Return the (X, Y) coordinate for the center point of the cell that contains the specified text.  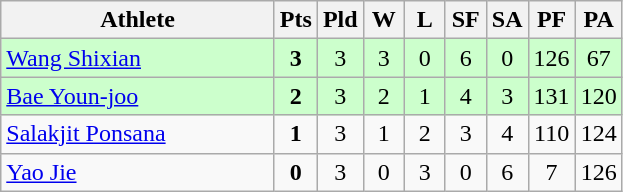
PF (552, 20)
7 (552, 172)
120 (598, 96)
Pts (296, 20)
W (384, 20)
131 (552, 96)
Wang Shixian (138, 58)
Bae Youn-joo (138, 96)
Pld (340, 20)
Yao Jie (138, 172)
67 (598, 58)
L (424, 20)
PA (598, 20)
SF (466, 20)
Athlete (138, 20)
SA (507, 20)
124 (598, 134)
110 (552, 134)
Salakjit Ponsana (138, 134)
